Determine the [x, y] coordinate at the center of the cell enclosing the given text.  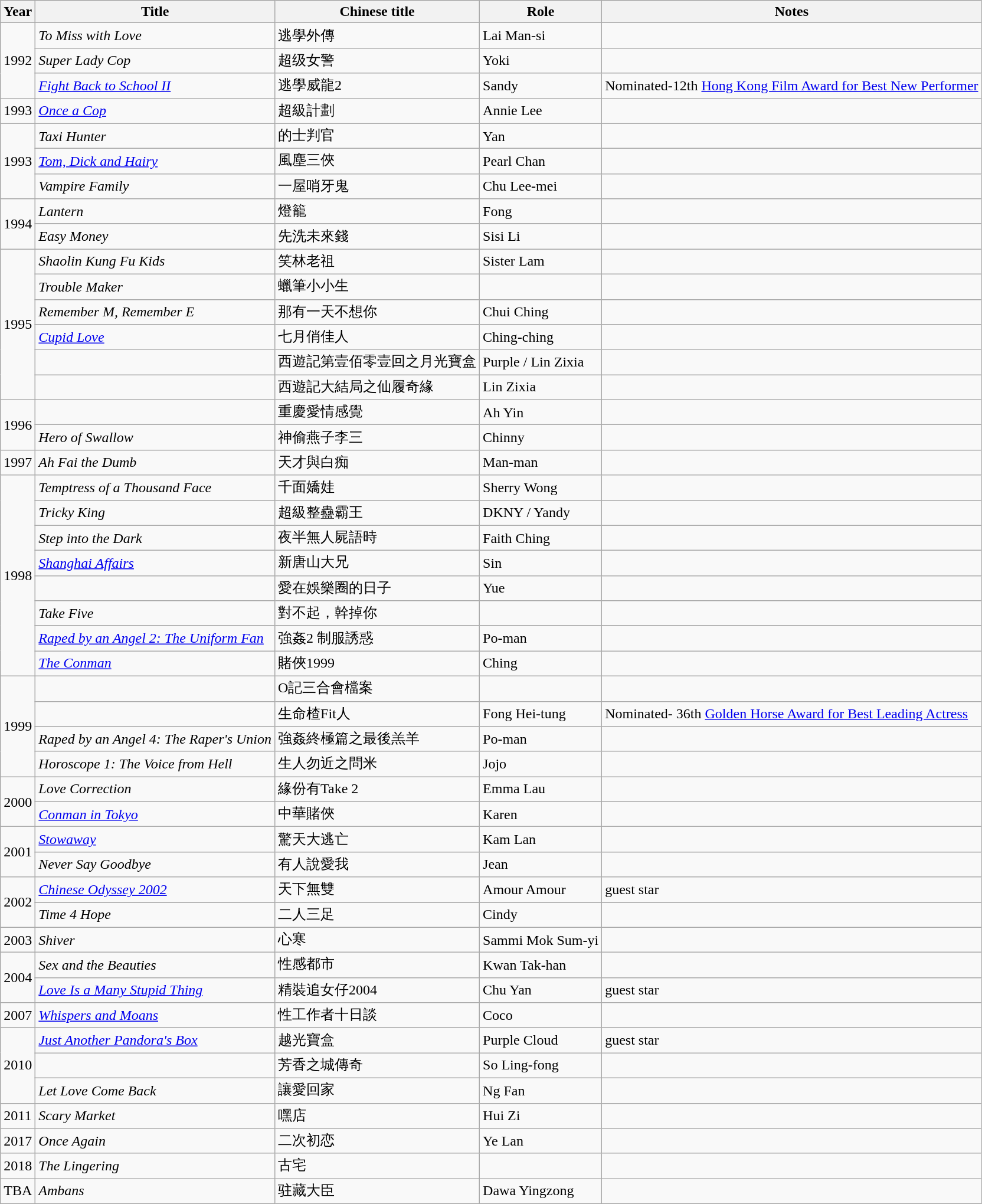
二人三足 [378, 915]
Shanghai Affairs [155, 563]
驚天大逃亡 [378, 839]
Jojo [541, 764]
中華賭俠 [378, 814]
Faith Ching [541, 538]
Conman in Tokyo [155, 814]
Nominated-12th Hong Kong Film Award for Best New Performer [792, 86]
心寒 [378, 940]
重慶愛情感覺 [378, 412]
Cindy [541, 915]
Dawa Yingzong [541, 1191]
超级女警 [378, 60]
超級整蠱霸王 [378, 513]
DKNY / Yandy [541, 513]
Yoki [541, 60]
Yue [541, 588]
Sisi Li [541, 236]
Hui Zi [541, 1115]
Love Is a Many Stupid Thing [155, 990]
強姦2 制服誘惑 [378, 639]
Take Five [155, 614]
Notes [792, 12]
Ng Fan [541, 1091]
Whispers and Moans [155, 1015]
Raped by an Angel 2: The Uniform Fan [155, 639]
Time 4 Hope [155, 915]
Shaolin Kung Fu Kids [155, 262]
Remember M, Remember E [155, 312]
一屋哨牙鬼 [378, 187]
Chui Ching [541, 312]
Shiver [155, 940]
1994 [18, 224]
性工作者十日談 [378, 1015]
Taxi Hunter [155, 136]
Ching-ching [541, 338]
的士判官 [378, 136]
The Lingering [155, 1166]
2017 [18, 1141]
2010 [18, 1065]
Chinese title [378, 12]
Sex and the Beauties [155, 966]
Year [18, 12]
Man-man [541, 463]
七月俏佳人 [378, 338]
Emma Lau [541, 790]
生命楂Fit人 [378, 714]
Annie Lee [541, 111]
Vampire Family [155, 187]
逃學外傳 [378, 35]
Chinny [541, 438]
Coco [541, 1015]
西遊記大結局之仙履奇緣 [378, 387]
驻藏大臣 [378, 1191]
Tricky King [155, 513]
Sin [541, 563]
Trouble Maker [155, 287]
2001 [18, 852]
強姦終極篇之最後羔羊 [378, 739]
精裝追女仔2004 [378, 990]
Ah Yin [541, 412]
2000 [18, 801]
賭俠1999 [378, 663]
2002 [18, 902]
Pearl Chan [541, 162]
2011 [18, 1115]
Lai Man-si [541, 35]
Ambans [155, 1191]
2007 [18, 1015]
Stowaway [155, 839]
緣份有Take 2 [378, 790]
風塵三俠 [378, 162]
Purple Cloud [541, 1040]
Once Again [155, 1141]
O記三合會檔案 [378, 688]
Super Lady Cop [155, 60]
Sammi Mok Sum-yi [541, 940]
1997 [18, 463]
Hero of Swallow [155, 438]
神偷燕子李三 [378, 438]
笑林老祖 [378, 262]
The Conman [155, 663]
To Miss with Love [155, 35]
1996 [18, 425]
Sherry Wong [541, 488]
Role [541, 12]
1995 [18, 325]
天才與白痴 [378, 463]
Easy Money [155, 236]
逃學威龍2 [378, 86]
Fight Back to School II [155, 86]
Ye Lan [541, 1141]
So Ling-fong [541, 1066]
Amour Amour [541, 890]
Chinese Odyssey 2002 [155, 890]
Tom, Dick and Hairy [155, 162]
Step into the Dark [155, 538]
Love Correction [155, 790]
Scary Market [155, 1115]
Jean [541, 864]
Fong Hei-tung [541, 714]
Sister Lam [541, 262]
Chu Yan [541, 990]
愛在娛樂圈的日子 [378, 588]
2004 [18, 977]
古宅 [378, 1166]
Fong [541, 211]
Ah Fai the Dumb [155, 463]
Yan [541, 136]
讓愛回家 [378, 1091]
TBA [18, 1191]
Once a Cop [155, 111]
Kam Lan [541, 839]
Title [155, 12]
1992 [18, 61]
那有一天不想你 [378, 312]
Lin Zixia [541, 387]
蠟筆小小生 [378, 287]
2003 [18, 940]
西遊記第壹佰零壹回之月光寶盒 [378, 362]
Cupid Love [155, 338]
2018 [18, 1166]
超級計劃 [378, 111]
對不起，幹掉你 [378, 614]
芳香之城傳奇 [378, 1066]
先洗未來錢 [378, 236]
Karen [541, 814]
燈籠 [378, 211]
Ching [541, 663]
千面嬌娃 [378, 488]
有人說愛我 [378, 864]
越光寶盒 [378, 1040]
Raped by an Angel 4: The Raper's Union [155, 739]
Horoscope 1: The Voice from Hell [155, 764]
Temptress of a Thousand Face [155, 488]
新唐山大兄 [378, 563]
Chu Lee-mei [541, 187]
1999 [18, 726]
Sandy [541, 86]
嘿店 [378, 1115]
Nominated- 36th Golden Horse Award for Best Leading Actress [792, 714]
Purple / Lin Zixia [541, 362]
Never Say Goodbye [155, 864]
1998 [18, 575]
天下無雙 [378, 890]
夜半無人屍語時 [378, 538]
Lantern [155, 211]
生人勿近之問米 [378, 764]
性感都市 [378, 966]
Just Another Pandora's Box [155, 1040]
Kwan Tak-han [541, 966]
二次初恋 [378, 1141]
Let Love Come Back [155, 1091]
